Scan for the cell matching the given text and deliver its (x, y) coordinate at center. 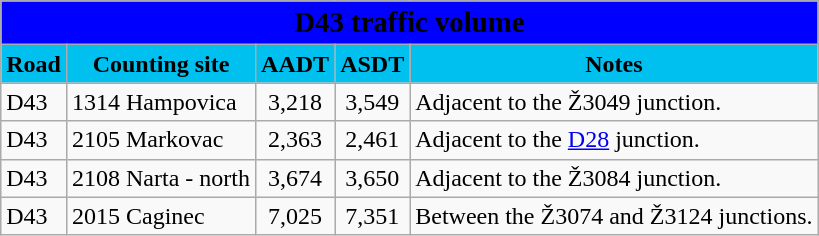
3,674 (296, 178)
Adjacent to the Ž3049 junction. (614, 102)
AADT (296, 64)
7,025 (296, 216)
Between the Ž3074 and Ž3124 junctions. (614, 216)
3,218 (296, 102)
2,363 (296, 140)
2105 Markovac (160, 140)
Road (34, 64)
2108 Narta - north (160, 178)
3,549 (372, 102)
2,461 (372, 140)
Adjacent to the Ž3084 junction. (614, 178)
D43 traffic volume (410, 23)
7,351 (372, 216)
2015 Caginec (160, 216)
Adjacent to the D28 junction. (614, 140)
3,650 (372, 178)
1314 Hampovica (160, 102)
Notes (614, 64)
Counting site (160, 64)
ASDT (372, 64)
